Return the [X, Y] coordinate for the center point of the cell that contains the specified text.  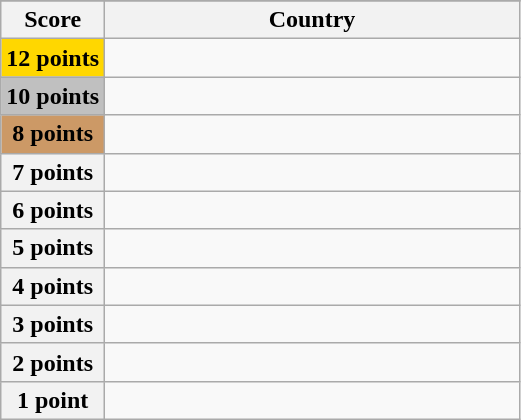
Score [53, 20]
6 points [53, 210]
8 points [53, 134]
2 points [53, 362]
7 points [53, 172]
3 points [53, 324]
5 points [53, 248]
10 points [53, 96]
4 points [53, 286]
Country [312, 20]
12 points [53, 58]
1 point [53, 400]
